Locate the cell with the specified text and output its [x, y] center coordinate. 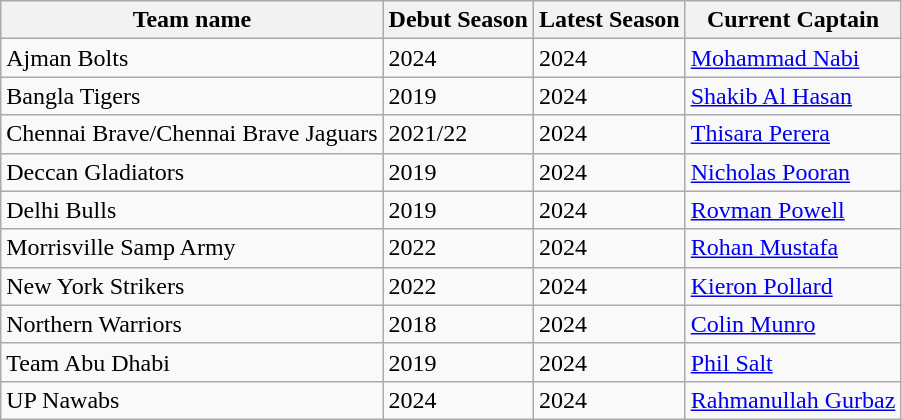
Team Abu Dhabi [192, 362]
2021/22 [458, 134]
Debut Season [458, 20]
Ajman Bolts [192, 58]
Latest Season [609, 20]
Team name [192, 20]
2018 [458, 324]
Thisara Perera [793, 134]
Delhi Bulls [192, 210]
Mohammad Nabi [793, 58]
Northern Warriors [192, 324]
Phil Salt [793, 362]
Rohan Mustafa [793, 248]
New York Strikers [192, 286]
Rovman Powell [793, 210]
Colin Munro [793, 324]
Nicholas Pooran [793, 172]
Rahmanullah Gurbaz [793, 400]
UP Nawabs [192, 400]
Shakib Al Hasan [793, 96]
Morrisville Samp Army [192, 248]
Kieron Pollard [793, 286]
Chennai Brave/Chennai Brave Jaguars [192, 134]
Deccan Gladiators [192, 172]
Bangla Tigers [192, 96]
Current Captain [793, 20]
